Output the [x, y] coordinate of the center of the cell containing the given text.  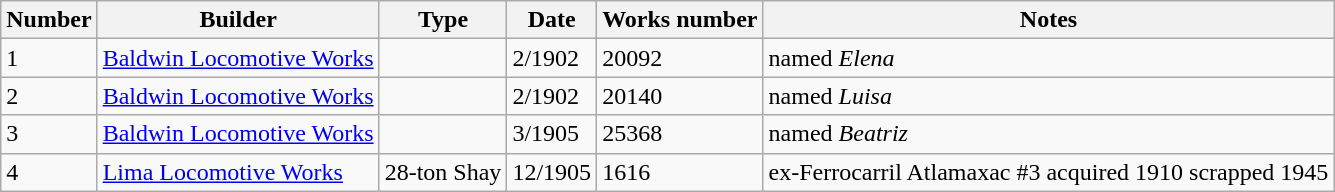
25368 [680, 134]
named Luisa [1048, 96]
28-ton Shay [443, 172]
Date [552, 20]
1616 [680, 172]
3 [49, 134]
Lima Locomotive Works [238, 172]
Type [443, 20]
named Beatriz [1048, 134]
3/1905 [552, 134]
Builder [238, 20]
Notes [1048, 20]
2 [49, 96]
1 [49, 58]
Number [49, 20]
named Elena [1048, 58]
20092 [680, 58]
4 [49, 172]
20140 [680, 96]
ex-Ferrocarril Atlamaxac #3 acquired 1910 scrapped 1945 [1048, 172]
Works number [680, 20]
12/1905 [552, 172]
